Search for the cell housing the specified text and yield its (x, y) center coordinate. 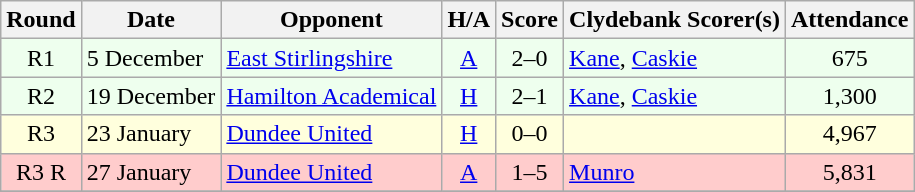
0–0 (530, 134)
1,300 (849, 96)
23 January (151, 134)
Attendance (849, 20)
East Stirlingshire (332, 58)
2–0 (530, 58)
Munro (675, 172)
Score (530, 20)
5,831 (849, 172)
27 January (151, 172)
R3 (41, 134)
1–5 (530, 172)
R3 R (41, 172)
4,967 (849, 134)
R2 (41, 96)
19 December (151, 96)
H/A (469, 20)
Clydebank Scorer(s) (675, 20)
Opponent (332, 20)
5 December (151, 58)
675 (849, 58)
R1 (41, 58)
Hamilton Academical (332, 96)
Round (41, 20)
2–1 (530, 96)
Date (151, 20)
